Return [X, Y] of the center of cell containing provided text 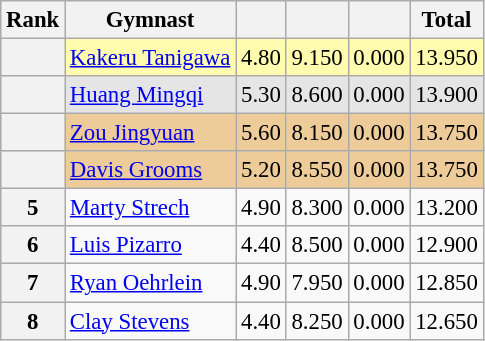
Marty Strech [150, 208]
Luis Pizarro [150, 245]
6 [33, 245]
7 [33, 283]
12.900 [446, 245]
13.950 [446, 58]
12.850 [446, 283]
5 [33, 208]
Ryan Oehrlein [150, 283]
Huang Mingqi [150, 95]
7.950 [317, 283]
12.650 [446, 321]
Clay Stevens [150, 321]
Zou Jingyuan [150, 133]
8.150 [317, 133]
5.30 [261, 95]
8.250 [317, 321]
8.300 [317, 208]
Gymnast [150, 20]
8.550 [317, 170]
9.150 [317, 58]
Kakeru Tanigawa [150, 58]
13.200 [446, 208]
Total [446, 20]
8 [33, 321]
8.500 [317, 245]
Rank [33, 20]
4.80 [261, 58]
8.600 [317, 95]
5.20 [261, 170]
Davis Grooms [150, 170]
13.900 [446, 95]
5.60 [261, 133]
